Provide the (X, Y) coordinate of the cell's center where the given text is located.  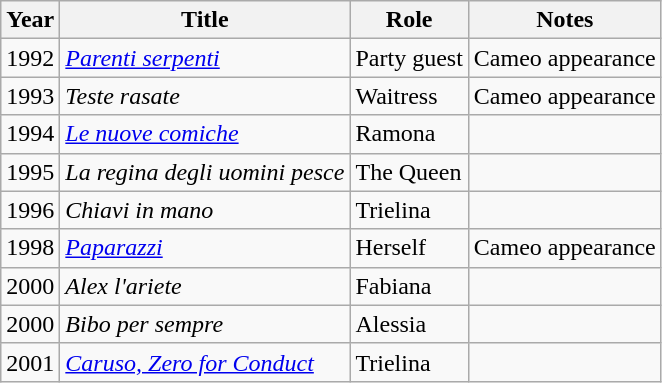
1995 (30, 172)
1996 (30, 210)
Party guest (409, 58)
2001 (30, 362)
Role (409, 20)
Ramona (409, 134)
Notes (564, 20)
The Queen (409, 172)
1993 (30, 96)
Year (30, 20)
Waitress (409, 96)
Paparazzi (205, 248)
Bibo per sempre (205, 324)
Le nuove comiche (205, 134)
Title (205, 20)
Fabiana (409, 286)
1992 (30, 58)
1994 (30, 134)
Teste rasate (205, 96)
Alex l'ariete (205, 286)
1998 (30, 248)
Chiavi in mano (205, 210)
La regina degli uomini pesce (205, 172)
Herself (409, 248)
Caruso, Zero for Conduct (205, 362)
Alessia (409, 324)
Parenti serpenti (205, 58)
